Extract the [x, y] coordinate from the center of the cell holding the provided text.  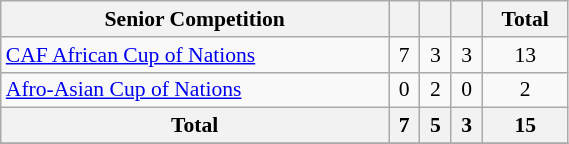
13 [525, 55]
CAF African Cup of Nations [195, 55]
Senior Competition [195, 19]
15 [525, 126]
Afro-Asian Cup of Nations [195, 90]
5 [436, 126]
